Locate the cell with the specified text and output its (X, Y) center coordinate. 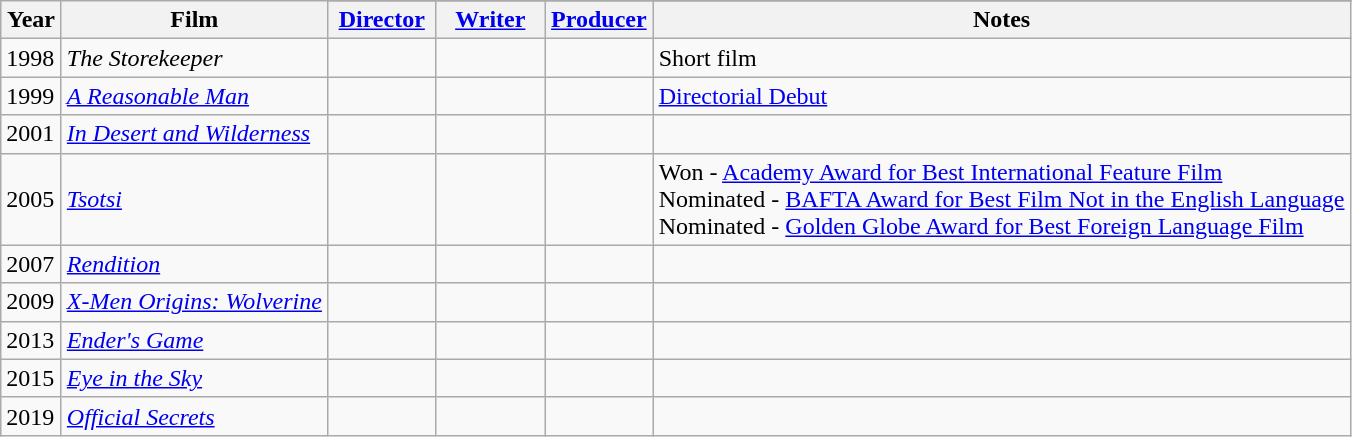
Writer (490, 20)
In Desert and Wilderness (194, 134)
X-Men Origins: Wolverine (194, 302)
2005 (32, 199)
2007 (32, 264)
Director (382, 20)
2009 (32, 302)
2019 (32, 416)
Year (32, 20)
Producer (600, 20)
Film (194, 20)
Official Secrets (194, 416)
2013 (32, 340)
Directorial Debut (1002, 96)
The Storekeeper (194, 58)
A Reasonable Man (194, 96)
Tsotsi (194, 199)
1999 (32, 96)
Notes (1002, 20)
1998 (32, 58)
Ender's Game (194, 340)
Rendition (194, 264)
2001 (32, 134)
Eye in the Sky (194, 378)
2015 (32, 378)
Short film (1002, 58)
